Detect which cell encompasses the target text, then output its [x, y] center coordinate. 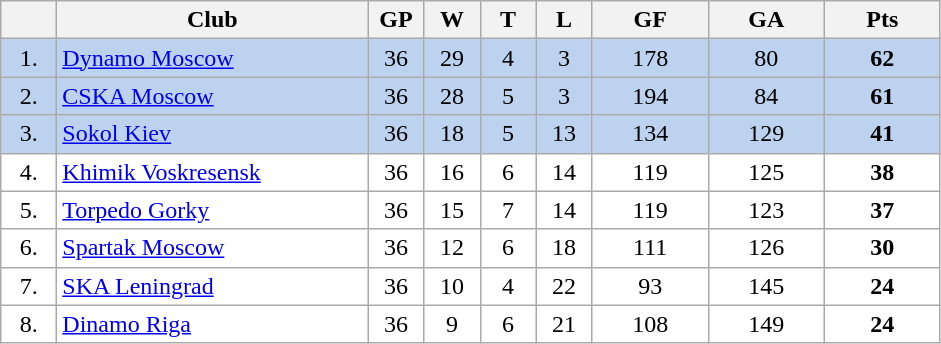
1. [29, 58]
149 [766, 324]
9 [452, 324]
7. [29, 286]
Khimik Voskresensk [212, 172]
Club [212, 20]
GF [650, 20]
2. [29, 96]
61 [882, 96]
GP [396, 20]
16 [452, 172]
Spartak Moscow [212, 248]
L [564, 20]
10 [452, 286]
145 [766, 286]
SKA Leningrad [212, 286]
111 [650, 248]
80 [766, 58]
Dynamo Moscow [212, 58]
108 [650, 324]
Sokol Kiev [212, 134]
21 [564, 324]
6. [29, 248]
CSKA Moscow [212, 96]
8. [29, 324]
129 [766, 134]
126 [766, 248]
62 [882, 58]
W [452, 20]
29 [452, 58]
134 [650, 134]
GA [766, 20]
15 [452, 210]
13 [564, 134]
Pts [882, 20]
38 [882, 172]
30 [882, 248]
Torpedo Gorky [212, 210]
Dinamo Riga [212, 324]
125 [766, 172]
123 [766, 210]
22 [564, 286]
194 [650, 96]
7 [508, 210]
4. [29, 172]
12 [452, 248]
84 [766, 96]
3. [29, 134]
41 [882, 134]
28 [452, 96]
5. [29, 210]
37 [882, 210]
178 [650, 58]
93 [650, 286]
T [508, 20]
